Scan for the cell matching the given text and deliver its [x, y] coordinate at center. 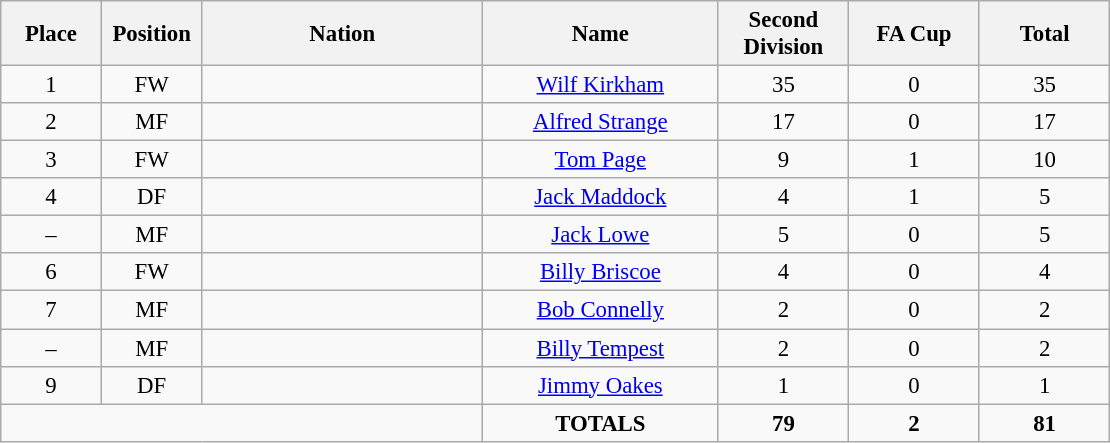
10 [1044, 160]
Second Division [784, 34]
81 [1044, 423]
79 [784, 423]
6 [52, 273]
Wilf Kirkham [601, 85]
Position [152, 34]
Jack Maddock [601, 197]
7 [52, 310]
3 [52, 160]
FA Cup [914, 34]
Place [52, 34]
Bob Connelly [601, 310]
Nation [342, 34]
Total [1044, 34]
Name [601, 34]
Billy Briscoe [601, 273]
Jimmy Oakes [601, 385]
Alfred Strange [601, 122]
TOTALS [601, 423]
Billy Tempest [601, 348]
Jack Lowe [601, 235]
Tom Page [601, 160]
